Detect which cell encompasses the target text, then output its (x, y) center coordinate. 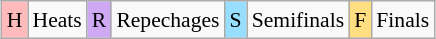
R (100, 20)
F (360, 20)
Heats (58, 20)
S (236, 20)
Semifinals (298, 20)
Finals (402, 20)
H (15, 20)
Repechages (168, 20)
